Scan for the cell matching the given text and deliver its (x, y) coordinate at center. 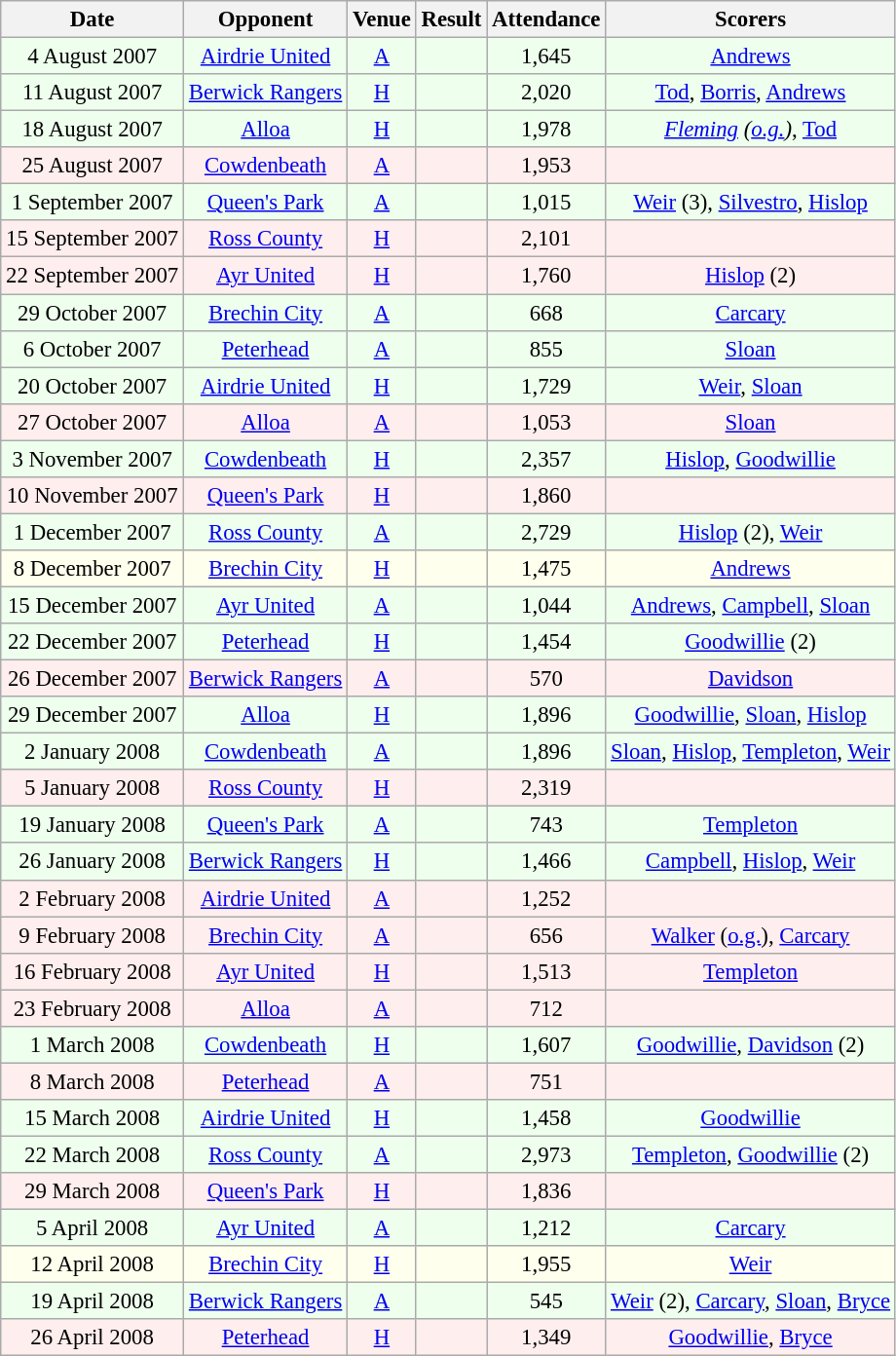
1,955 (546, 1264)
1 March 2008 (93, 1045)
26 December 2007 (93, 679)
1,252 (546, 898)
15 December 2007 (93, 605)
Goodwillie, Davidson (2) (751, 1045)
6 October 2007 (93, 349)
9 February 2008 (93, 935)
2,729 (546, 532)
Weir, Sloan (751, 386)
Davidson (751, 679)
3 November 2007 (93, 459)
23 February 2008 (93, 1008)
22 September 2007 (93, 276)
1,044 (546, 605)
2 January 2008 (93, 752)
Hislop (2) (751, 276)
Goodwillie, Bryce (751, 1337)
Hislop (2), Weir (751, 532)
1,212 (546, 1228)
15 September 2007 (93, 239)
Weir (2), Carcary, Sloan, Bryce (751, 1301)
8 March 2008 (93, 1081)
22 March 2008 (93, 1154)
1,466 (546, 862)
15 March 2008 (93, 1118)
27 October 2007 (93, 422)
8 December 2007 (93, 569)
1 December 2007 (93, 532)
1,860 (546, 496)
656 (546, 935)
10 November 2007 (93, 496)
19 January 2008 (93, 825)
855 (546, 349)
Weir (751, 1264)
Templeton, Goodwillie (2) (751, 1154)
16 February 2008 (93, 971)
22 December 2007 (93, 642)
25 August 2007 (93, 166)
Sloan, Hislop, Templeton, Weir (751, 752)
743 (546, 825)
1,015 (546, 203)
1,953 (546, 166)
Weir (3), Silvestro, Hislop (751, 203)
4 August 2007 (93, 56)
Opponent (266, 19)
5 April 2008 (93, 1228)
1,454 (546, 642)
570 (546, 679)
19 April 2008 (93, 1301)
Attendance (546, 19)
1,475 (546, 569)
20 October 2007 (93, 386)
1,349 (546, 1337)
2,973 (546, 1154)
1,729 (546, 386)
Hislop, Goodwillie (751, 459)
Campbell, Hislop, Weir (751, 862)
1,836 (546, 1191)
Tod, Borris, Andrews (751, 93)
1,458 (546, 1118)
1,053 (546, 422)
751 (546, 1081)
1 September 2007 (93, 203)
5 January 2008 (93, 788)
12 April 2008 (93, 1264)
Andrews, Campbell, Sloan (751, 605)
545 (546, 1301)
Scorers (751, 19)
Fleming (o.g.), Tod (751, 130)
1,607 (546, 1045)
Date (93, 19)
2,020 (546, 93)
26 January 2008 (93, 862)
29 October 2007 (93, 313)
Result (452, 19)
Goodwillie (751, 1118)
2 February 2008 (93, 898)
668 (546, 313)
2,319 (546, 788)
18 August 2007 (93, 130)
Goodwillie (2) (751, 642)
Venue (382, 19)
1,760 (546, 276)
11 August 2007 (93, 93)
26 April 2008 (93, 1337)
1,978 (546, 130)
712 (546, 1008)
Goodwillie, Sloan, Hislop (751, 715)
2,101 (546, 239)
2,357 (546, 459)
1,645 (546, 56)
29 March 2008 (93, 1191)
1,513 (546, 971)
29 December 2007 (93, 715)
Walker (o.g.), Carcary (751, 935)
